Pinpoint the cell where the given text exists, returning its [x, y] midpoint coordinate. 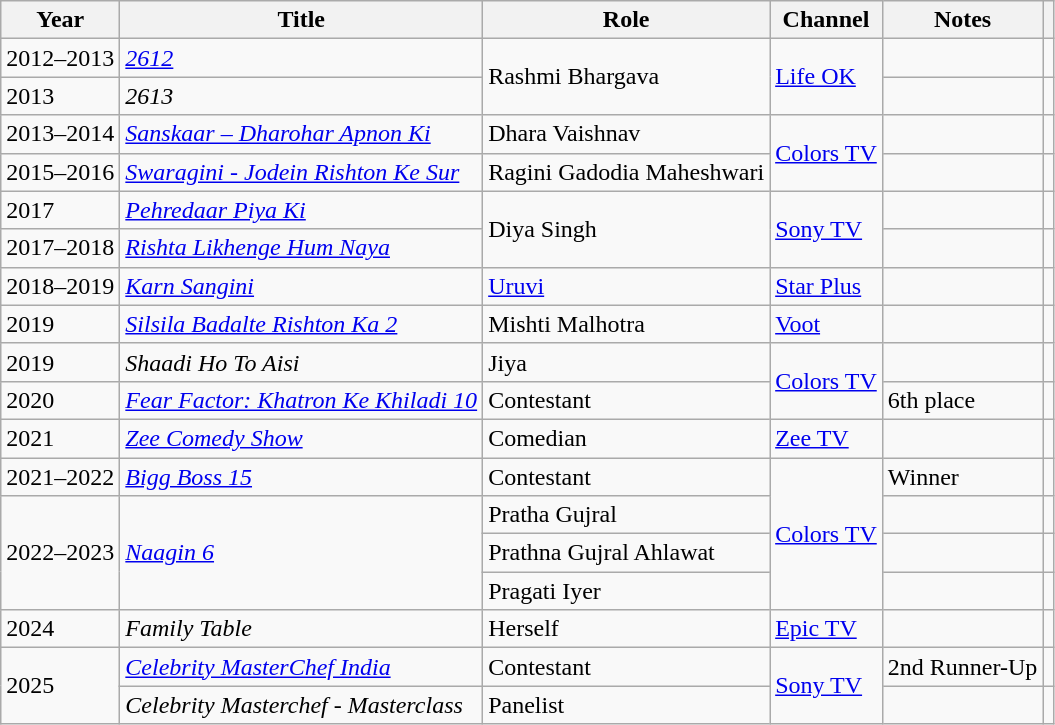
Comedian [626, 438]
2017–2018 [60, 248]
Notes [962, 20]
Role [626, 20]
2024 [60, 629]
2022–2023 [60, 553]
Bigg Boss 15 [302, 477]
Dhara Vaishnav [626, 134]
Mishti Malhotra [626, 324]
2025 [60, 686]
2020 [60, 400]
Title [302, 20]
2013–2014 [60, 134]
2013 [60, 96]
Zee Comedy Show [302, 438]
Prathna Gujral Ahlawat [626, 553]
Panelist [626, 705]
Pratha Gujral [626, 515]
Ragini Gadodia Maheshwari [626, 172]
Star Plus [826, 286]
Rishta Likhenge Hum Naya [302, 248]
Herself [626, 629]
Family Table [302, 629]
Swaragini - Jodein Rishton Ke Sur [302, 172]
2012–2013 [60, 58]
2018–2019 [60, 286]
2015–2016 [60, 172]
Karn Sangini [302, 286]
Uruvi [626, 286]
2017 [60, 210]
Diya Singh [626, 229]
Pehredaar Piya Ki [302, 210]
Life OK [826, 77]
Winner [962, 477]
2nd Runner-Up [962, 667]
Pragati Iyer [626, 591]
2613 [302, 96]
Fear Factor: Khatron Ke Khiladi 10 [302, 400]
Jiya [626, 362]
Celebrity MasterChef India [302, 667]
6th place [962, 400]
2021 [60, 438]
Channel [826, 20]
Naagin 6 [302, 553]
Sanskaar – Dharohar Apnon Ki [302, 134]
Epic TV [826, 629]
Zee TV [826, 438]
Shaadi Ho To Aisi [302, 362]
Year [60, 20]
2612 [302, 58]
Celebrity Masterchef - Masterclass [302, 705]
Voot [826, 324]
2021–2022 [60, 477]
Rashmi Bhargava [626, 77]
Silsila Badalte Rishton Ka 2 [302, 324]
